Provide the [x, y] coordinate of the cell's center where the given text is located.  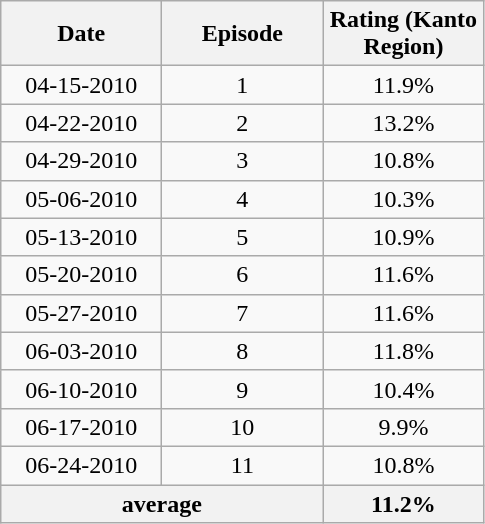
10.4% [404, 389]
4 [242, 199]
Episode [242, 34]
2 [242, 123]
11.8% [404, 351]
06-17-2010 [82, 427]
Date [82, 34]
11.9% [404, 85]
Rating (Kanto Region) [404, 34]
8 [242, 351]
5 [242, 237]
05-20-2010 [82, 275]
05-06-2010 [82, 199]
04-22-2010 [82, 123]
10.9% [404, 237]
10 [242, 427]
06-10-2010 [82, 389]
05-27-2010 [82, 313]
9 [242, 389]
7 [242, 313]
11.2% [404, 503]
04-29-2010 [82, 161]
10.3% [404, 199]
average [162, 503]
05-13-2010 [82, 237]
06-24-2010 [82, 465]
6 [242, 275]
9.9% [404, 427]
11 [242, 465]
1 [242, 85]
04-15-2010 [82, 85]
3 [242, 161]
06-03-2010 [82, 351]
13.2% [404, 123]
